Determine the (x, y) coordinate at the center of the cell enclosing the given text.  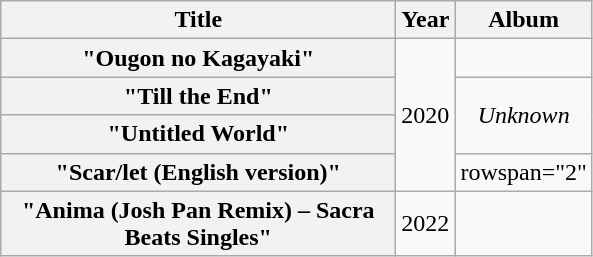
Album (524, 20)
"Ougon no Kagayaki" (198, 58)
"Anima (Josh Pan Remix) – Sacra Beats Singles" (198, 224)
"Till the End" (198, 96)
"Scar/let (English version)" (198, 172)
Year (426, 20)
2022 (426, 224)
Unknown (524, 115)
rowspan="2" (524, 172)
"Untitled World" (198, 134)
Title (198, 20)
2020 (426, 115)
